Find where the given text appears and provide that cell's center as (x, y) coordinate. 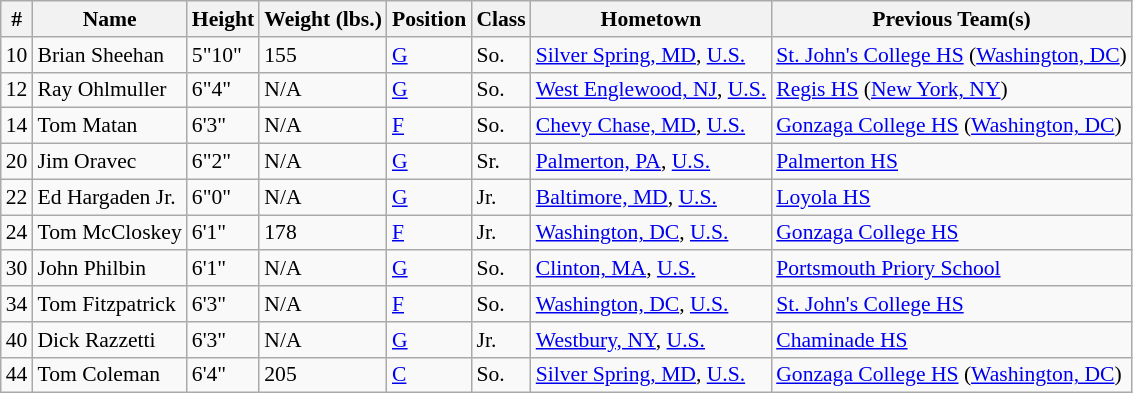
40 (17, 340)
C (429, 375)
Westbury, NY, U.S. (651, 340)
# (17, 19)
Tom Fitzpatrick (109, 304)
Tom Coleman (109, 375)
Sr. (500, 162)
Palmerton, PA, U.S. (651, 162)
Name (109, 19)
Loyola HS (952, 197)
Ray Ohlmuller (109, 90)
205 (323, 375)
West Englewood, NJ, U.S. (651, 90)
24 (17, 233)
6"0" (223, 197)
John Philbin (109, 269)
6"4" (223, 90)
St. John's College HS (Washington, DC) (952, 55)
Dick Razzetti (109, 340)
Class (500, 19)
Hometown (651, 19)
Weight (lbs.) (323, 19)
30 (17, 269)
St. John's College HS (952, 304)
6"2" (223, 162)
5"10" (223, 55)
Palmerton HS (952, 162)
Height (223, 19)
34 (17, 304)
12 (17, 90)
Ed Hargaden Jr. (109, 197)
Position (429, 19)
Brian Sheehan (109, 55)
20 (17, 162)
Chaminade HS (952, 340)
Regis HS (New York, NY) (952, 90)
Baltimore, MD, U.S. (651, 197)
6'4" (223, 375)
Tom McCloskey (109, 233)
155 (323, 55)
Jim Oravec (109, 162)
Tom Matan (109, 126)
10 (17, 55)
14 (17, 126)
Previous Team(s) (952, 19)
Portsmouth Priory School (952, 269)
Chevy Chase, MD, U.S. (651, 126)
178 (323, 233)
22 (17, 197)
Clinton, MA, U.S. (651, 269)
Gonzaga College HS (952, 233)
44 (17, 375)
